Provide the (X, Y) coordinate of the cell's center where the given text is located.  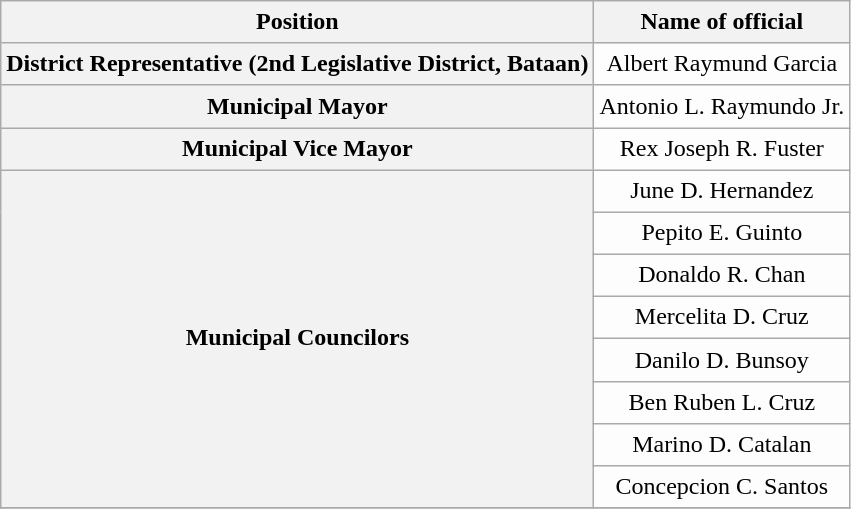
Position (298, 22)
District Representative (2nd Legislative District, Bataan) (298, 64)
Marino D. Catalan (722, 444)
Donaldo R. Chan (722, 275)
Mercelita D. Cruz (722, 318)
Danilo D. Bunsoy (722, 360)
Antonio L. Raymundo Jr. (722, 106)
Rex Joseph R. Fuster (722, 149)
Albert Raymund Garcia (722, 64)
Municipal Vice Mayor (298, 149)
Municipal Mayor (298, 106)
June D. Hernandez (722, 191)
Pepito E. Guinto (722, 233)
Municipal Councilors (298, 339)
Concepcion C. Santos (722, 487)
Name of official (722, 22)
Ben Ruben L. Cruz (722, 402)
